Find where the given text appears and provide that cell's center as [x, y] coordinate. 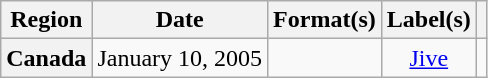
Date [180, 20]
Label(s) [428, 20]
Jive [428, 58]
Region [46, 20]
Format(s) [325, 20]
January 10, 2005 [180, 58]
Canada [46, 58]
